Output the [x, y] coordinate of the center of the cell containing the given text.  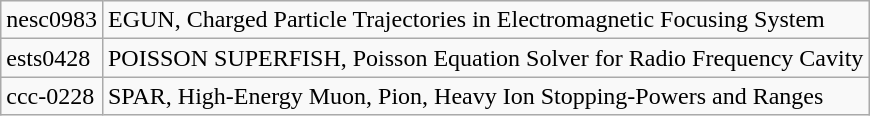
ccc-0228 [52, 96]
nesc0983 [52, 20]
SPAR, High-Energy Muon, Pion, Heavy Ion Stopping-Powers and Ranges [485, 96]
EGUN, Charged Particle Trajectories in Electromagnetic Focusing System [485, 20]
POISSON SUPERFISH, Poisson Equation Solver for Radio Frequency Cavity [485, 58]
ests0428 [52, 58]
